Identify which cell holds the provided text, then report its [x, y] central coordinate. 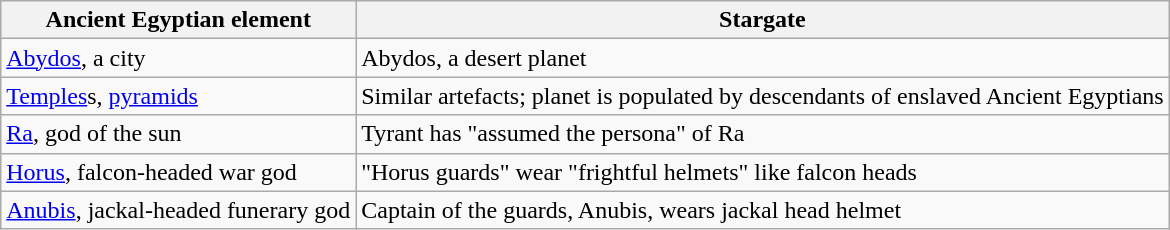
Ra, god of the sun [178, 134]
Stargate [763, 20]
"Horus guards" wear "frightful helmets" like falcon heads [763, 172]
Anubis, jackal-headed funerary god [178, 210]
Similar artefacts; planet is populated by descendants of enslaved Ancient Egyptians [763, 96]
Ancient Egyptian element [178, 20]
Tyrant has "assumed the persona" of Ra [763, 134]
Horus, falcon-headed war god [178, 172]
Templess, pyramids [178, 96]
Abydos, a city [178, 58]
Abydos, a desert planet [763, 58]
Captain of the guards, Anubis, wears jackal head helmet [763, 210]
